Output the (X, Y) coordinate of the center of the cell containing the given text.  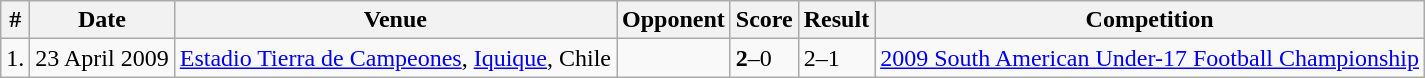
23 April 2009 (102, 58)
Opponent (674, 20)
Score (764, 20)
# (16, 20)
Venue (395, 20)
2009 South American Under-17 Football Championship (1150, 58)
Estadio Tierra de Campeones, Iquique, Chile (395, 58)
Date (102, 20)
Competition (1150, 20)
1. (16, 58)
2–0 (764, 58)
2–1 (836, 58)
Result (836, 20)
